Determine the (x, y) coordinate at the center of the cell enclosing the given text.  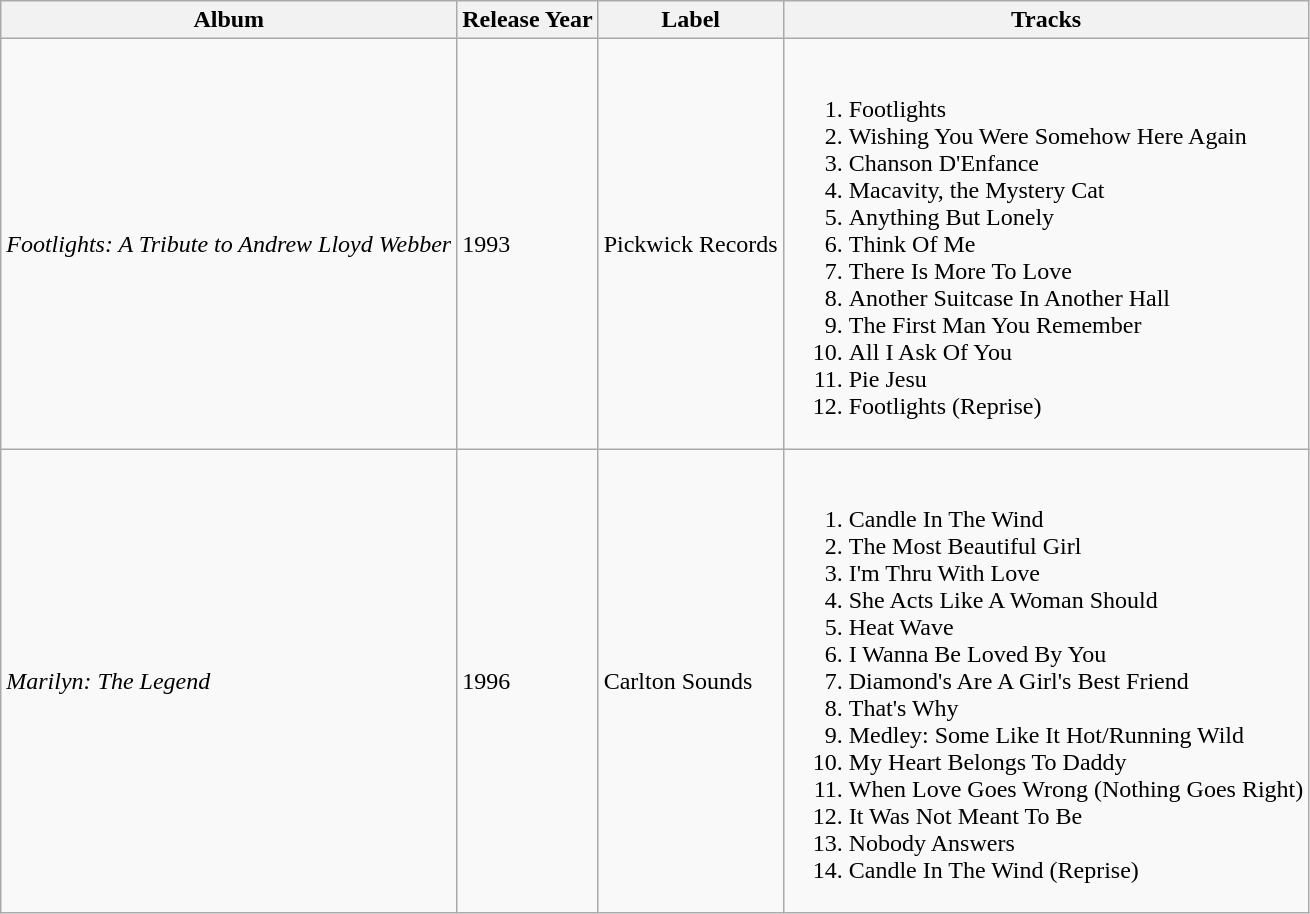
Marilyn: The Legend (229, 681)
Release Year (528, 20)
Label (690, 20)
1993 (528, 244)
Carlton Sounds (690, 681)
Tracks (1046, 20)
Album (229, 20)
Pickwick Records (690, 244)
1996 (528, 681)
Footlights: A Tribute to Andrew Lloyd Webber (229, 244)
